Provide the [X, Y] coordinate of the cell's center where the given text is located.  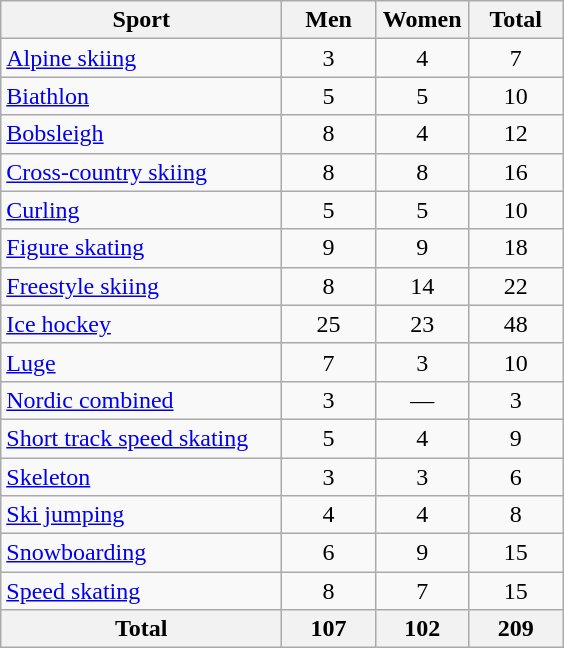
Ice hockey [142, 324]
Freestyle skiing [142, 286]
102 [422, 629]
Sport [142, 20]
Alpine skiing [142, 58]
107 [329, 629]
Skeleton [142, 477]
22 [516, 286]
25 [329, 324]
Figure skating [142, 248]
Speed skating [142, 591]
Snowboarding [142, 553]
Cross-country skiing [142, 172]
14 [422, 286]
Short track speed skating [142, 438]
Ski jumping [142, 515]
Nordic combined [142, 400]
Curling [142, 210]
Luge [142, 362]
Women [422, 20]
Bobsleigh [142, 134]
Biathlon [142, 96]
12 [516, 134]
16 [516, 172]
48 [516, 324]
— [422, 400]
Men [329, 20]
18 [516, 248]
209 [516, 629]
23 [422, 324]
